Locate the cell with the specified text and output its (x, y) center coordinate. 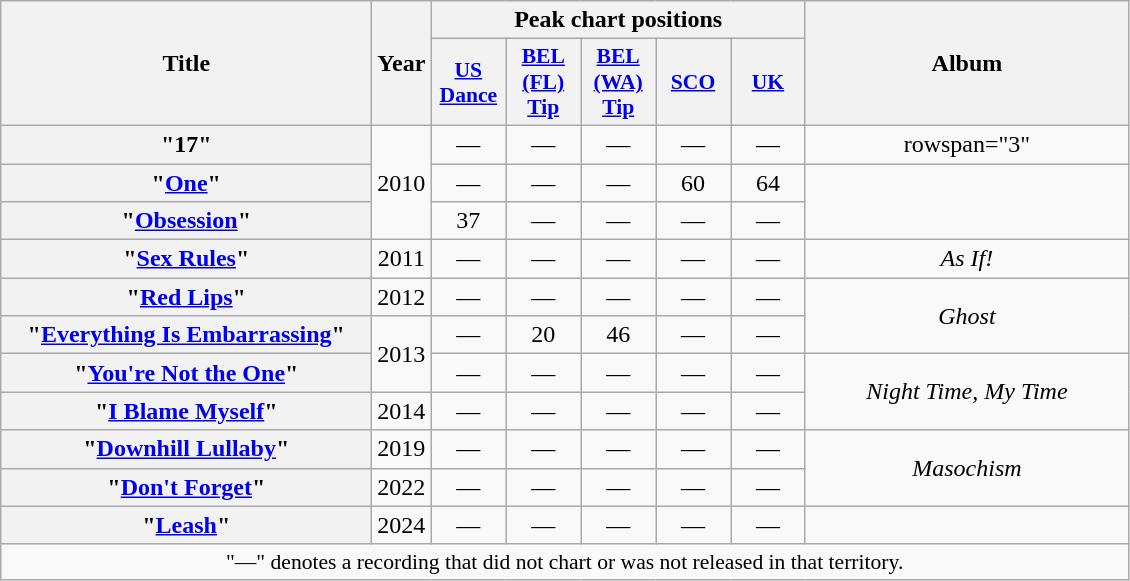
As If! (966, 259)
Masochism (966, 468)
37 (468, 221)
2013 (402, 354)
Year (402, 64)
UK (768, 82)
2022 (402, 487)
2024 (402, 525)
"Downhill Lullaby" (186, 449)
BEL(FL)Tip (544, 82)
20 (544, 335)
2011 (402, 259)
SCO (694, 82)
2010 (402, 182)
2012 (402, 297)
Album (966, 64)
"You're Not the One" (186, 373)
2014 (402, 411)
46 (618, 335)
"One" (186, 183)
"Everything Is Embarrassing" (186, 335)
"Red Lips" (186, 297)
Ghost (966, 316)
rowspan="3" (966, 144)
"Sex Rules" (186, 259)
2019 (402, 449)
"Leash" (186, 525)
Night Time, My Time (966, 392)
"Obsession" (186, 221)
"I Blame Myself" (186, 411)
60 (694, 183)
Title (186, 64)
USDance (468, 82)
"—" denotes a recording that did not chart or was not released in that territory. (565, 562)
Peak chart positions (618, 20)
BEL(WA)Tip (618, 82)
"17" (186, 144)
64 (768, 183)
"Don't Forget" (186, 487)
